For the text-containing cell, return its midpoint in (x, y) coordinate format. 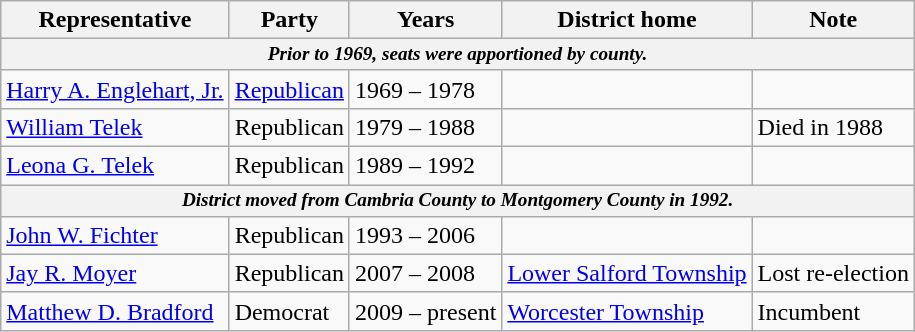
2009 – present (425, 311)
Jay R. Moyer (115, 273)
Years (425, 20)
Prior to 1969, seats were apportioned by county. (458, 55)
John W. Fichter (115, 235)
Leona G. Telek (115, 166)
District home (627, 20)
1969 – 1978 (425, 89)
1989 – 1992 (425, 166)
Incumbent (833, 311)
Party (289, 20)
Worcester Township (627, 311)
Note (833, 20)
Lower Salford Township (627, 273)
Harry A. Englehart, Jr. (115, 89)
Matthew D. Bradford (115, 311)
Died in 1988 (833, 128)
1979 – 1988 (425, 128)
Democrat (289, 311)
1993 – 2006 (425, 235)
Lost re-election (833, 273)
District moved from Cambria County to Montgomery County in 1992. (458, 201)
Representative (115, 20)
William Telek (115, 128)
2007 – 2008 (425, 273)
